Provide the [X, Y] coordinate of the cell's center where the given text is located.  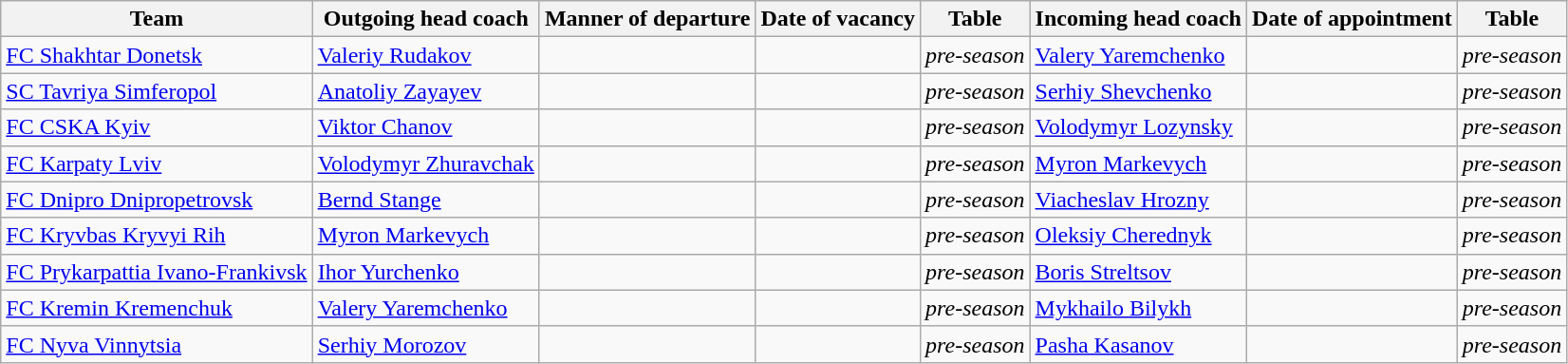
Manner of departure [647, 19]
Valeriy Rudakov [425, 55]
Outgoing head coach [425, 19]
FC Kryvbas Kryvyi Rih [157, 236]
Boris Streltsov [1138, 272]
Mykhailo Bilykh [1138, 308]
FC CSKA Kyiv [157, 127]
Team [157, 19]
Anatoliy Zayayev [425, 91]
Viktor Chanov [425, 127]
Viacheslav Hrozny [1138, 200]
SC Tavriya Simferopol [157, 91]
Bernd Stange [425, 200]
FC Nyva Vinnytsia [157, 344]
Volodymyr Lozynsky [1138, 127]
Ihor Yurchenko [425, 272]
Pasha Kasanov [1138, 344]
Oleksiy Cherednyk [1138, 236]
Volodymyr Zhuravchak [425, 163]
FC Kremin Kremenchuk [157, 308]
FC Shakhtar Donetsk [157, 55]
Serhiy Morozov [425, 344]
FC Prykarpattia Ivano-Frankivsk [157, 272]
Incoming head coach [1138, 19]
FC Dnipro Dnipropetrovsk [157, 200]
Date of appointment [1352, 19]
Serhiy Shevchenko [1138, 91]
Date of vacancy [838, 19]
FC Karpaty Lviv [157, 163]
